Output the (X, Y) coordinate of the center of the cell containing the given text.  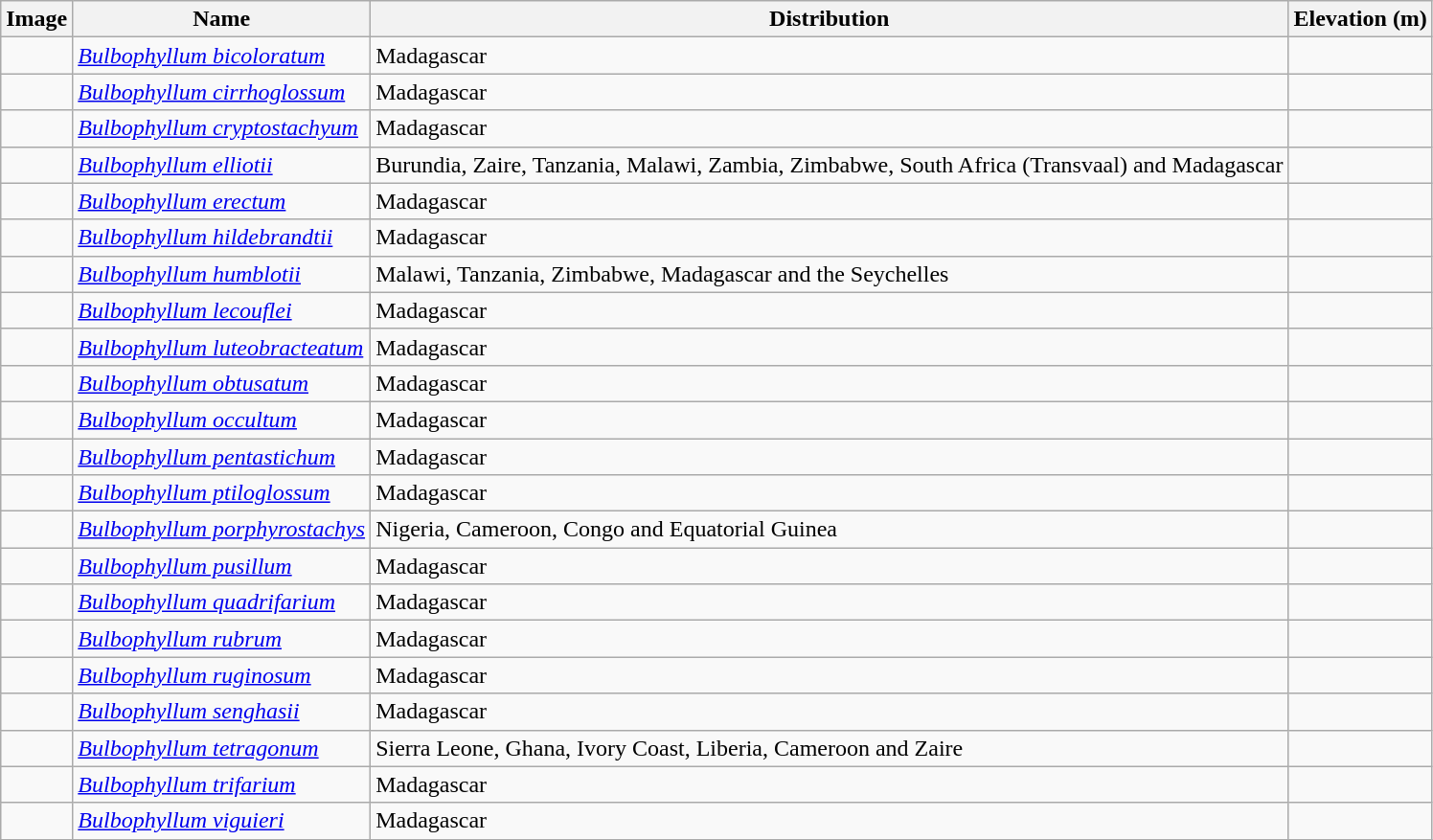
Bulbophyllum ruginosum (222, 675)
Bulbophyllum quadrifarium (222, 602)
Bulbophyllum trifarium (222, 784)
Bulbophyllum obtusatum (222, 383)
Distribution (830, 19)
Image (36, 19)
Malawi, Tanzania, Zimbabwe, Madagascar and the Seychelles (830, 274)
Bulbophyllum cryptostachyum (222, 128)
Bulbophyllum bicoloratum (222, 56)
Bulbophyllum pusillum (222, 566)
Bulbophyllum tetragonum (222, 748)
Elevation (m) (1360, 19)
Name (222, 19)
Burundia, Zaire, Tanzania, Malawi, Zambia, Zimbabwe, South Africa (Transvaal) and Madagascar (830, 165)
Bulbophyllum senghasii (222, 712)
Bulbophyllum rubrum (222, 639)
Sierra Leone, Ghana, Ivory Coast, Liberia, Cameroon and Zaire (830, 748)
Bulbophyllum cirrhoglossum (222, 92)
Bulbophyllum viguieri (222, 821)
Bulbophyllum luteobracteatum (222, 347)
Bulbophyllum lecouflei (222, 310)
Bulbophyllum erectum (222, 201)
Bulbophyllum ptiloglossum (222, 493)
Nigeria, Cameroon, Congo and Equatorial Guinea (830, 530)
Bulbophyllum occultum (222, 420)
Bulbophyllum elliotii (222, 165)
Bulbophyllum porphyrostachys (222, 530)
Bulbophyllum pentastichum (222, 457)
Bulbophyllum hildebrandtii (222, 238)
Bulbophyllum humblotii (222, 274)
